Identify which cell holds the provided text, then report its (x, y) central coordinate. 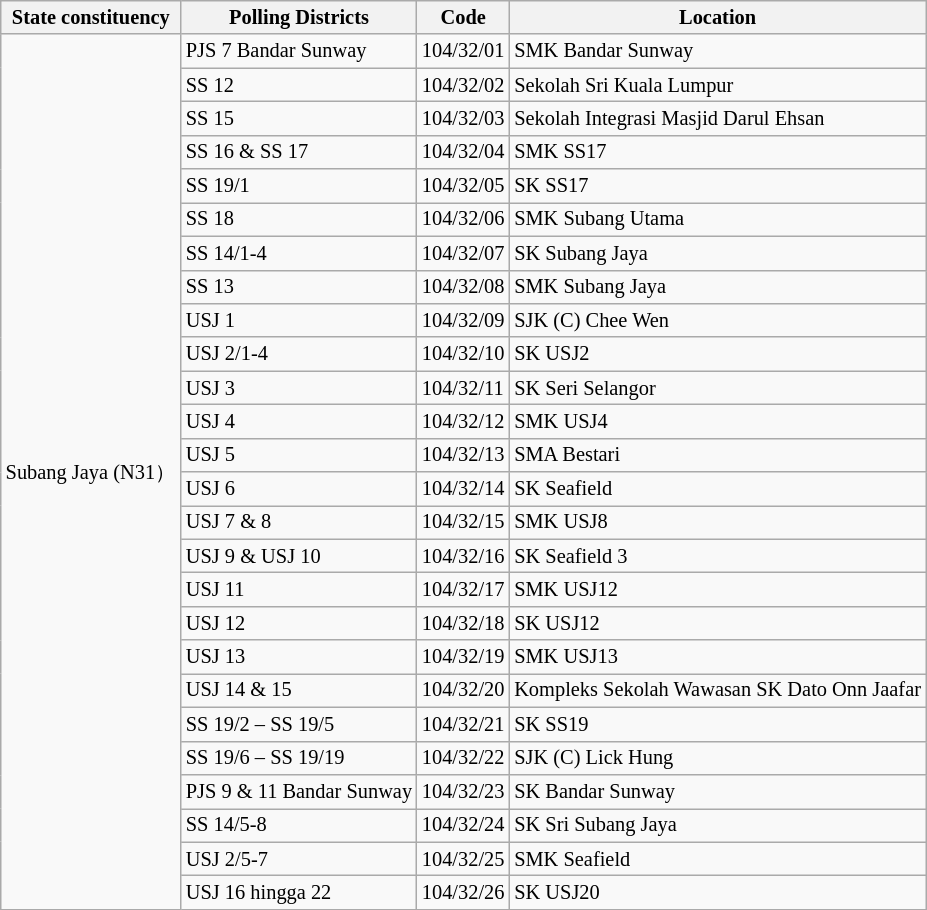
104/32/02 (463, 85)
USJ 2/1-4 (299, 354)
USJ 9 & USJ 10 (299, 556)
SJK (C) Lick Hung (718, 758)
104/32/21 (463, 724)
104/32/26 (463, 892)
PJS 7 Bandar Sunway (299, 51)
104/32/04 (463, 152)
104/32/25 (463, 859)
USJ 6 (299, 489)
USJ 11 (299, 589)
SJK (C) Chee Wen (718, 320)
104/32/23 (463, 791)
SS 15 (299, 118)
SK Subang Jaya (718, 253)
SK Seafield (718, 489)
104/32/03 (463, 118)
USJ 5 (299, 455)
SMA Bestari (718, 455)
USJ 14 & 15 (299, 690)
104/32/12 (463, 421)
PJS 9 & 11 Bandar Sunway (299, 791)
SS 18 (299, 219)
SK Seafield 3 (718, 556)
State constituency (91, 17)
Code (463, 17)
SS 19/6 – SS 19/19 (299, 758)
Polling Districts (299, 17)
SK SS17 (718, 186)
104/32/06 (463, 219)
SMK USJ13 (718, 657)
Sekolah Sri Kuala Lumpur (718, 85)
SMK SS17 (718, 152)
104/32/10 (463, 354)
104/32/20 (463, 690)
104/32/22 (463, 758)
104/32/05 (463, 186)
SMK Seafield (718, 859)
104/32/24 (463, 825)
104/32/18 (463, 623)
USJ 2/5-7 (299, 859)
SK USJ20 (718, 892)
SK Seri Selangor (718, 388)
SS 13 (299, 287)
USJ 1 (299, 320)
SMK Subang Jaya (718, 287)
SK USJ12 (718, 623)
Location (718, 17)
SK Sri Subang Jaya (718, 825)
SMK Bandar Sunway (718, 51)
USJ 4 (299, 421)
104/32/17 (463, 589)
SS 14/5-8 (299, 825)
USJ 3 (299, 388)
104/32/14 (463, 489)
104/32/16 (463, 556)
SMK USJ12 (718, 589)
104/32/07 (463, 253)
SS 19/2 – SS 19/5 (299, 724)
SS 12 (299, 85)
104/32/15 (463, 522)
104/32/19 (463, 657)
SMK Subang Utama (718, 219)
104/32/13 (463, 455)
SS 16 & SS 17 (299, 152)
USJ 16 hingga 22 (299, 892)
Sekolah Integrasi Masjid Darul Ehsan (718, 118)
SMK USJ4 (718, 421)
SMK USJ8 (718, 522)
Subang Jaya (N31） (91, 472)
SS 14/1-4 (299, 253)
USJ 7 & 8 (299, 522)
SS 19/1 (299, 186)
USJ 12 (299, 623)
104/32/09 (463, 320)
SK SS19 (718, 724)
104/32/11 (463, 388)
SK Bandar Sunway (718, 791)
104/32/01 (463, 51)
USJ 13 (299, 657)
104/32/08 (463, 287)
SK USJ2 (718, 354)
Kompleks Sekolah Wawasan SK Dato Onn Jaafar (718, 690)
